Search for the cell housing the specified text and yield its [x, y] center coordinate. 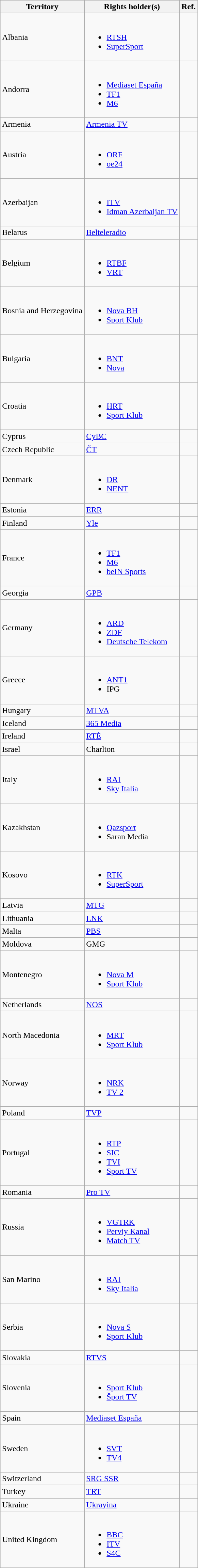
Andorra [42, 89]
Azerbaijan [42, 202]
CyBC [132, 436]
Sport KlubŠport TV [132, 1388]
Switzerland [42, 1479]
Belarus [42, 233]
TF1M6beIN Sports [132, 558]
North Macedonia [42, 1035]
Estonia [42, 510]
RTBFVRT [132, 263]
VGTRKPerviy KanalMatch TV [132, 1227]
ANT1IPG [132, 680]
RTVS [132, 1357]
Yle [132, 523]
Belteleradio [132, 233]
HRTSport Klub [132, 406]
SRG SSR [132, 1479]
RTSHSuperSport [132, 37]
BNTNova [132, 358]
Denmark [42, 480]
Moldova [42, 944]
Armenia [42, 124]
Latvia [42, 905]
ITVIdman Azerbaijan TV [132, 202]
Bulgaria [42, 358]
ARDZDFDeutsche Telekom [132, 628]
DRNENT [132, 480]
MTG [132, 905]
Spain [42, 1418]
Slovakia [42, 1357]
San Marino [42, 1279]
Malta [42, 931]
United Kingdom [42, 1540]
Mediaset EspañaTF1M6 [132, 89]
MTVA [132, 710]
Serbia [42, 1327]
Iceland [42, 723]
Portugal [42, 1153]
TVP [132, 1113]
MRTSport Klub [132, 1035]
BBCITVS4C [132, 1540]
365 Media [132, 723]
Nova SSport Klub [132, 1327]
RTÉ [132, 736]
LNK [132, 918]
Czech Republic [42, 449]
Charlton [132, 749]
Kazakhstan [42, 827]
Montenegro [42, 975]
ORFoe24 [132, 155]
Greece [42, 680]
RTPSICTVISport TV [132, 1153]
Lithuania [42, 918]
Ukrayina [132, 1505]
Turkey [42, 1492]
Italy [42, 779]
Pro TV [132, 1192]
Poland [42, 1113]
Rights holder(s) [132, 7]
Armenia TV [132, 124]
ERR [132, 510]
Kosovo [42, 875]
Netherlands [42, 1005]
RTKSuperSport [132, 875]
Belgium [42, 263]
Georgia [42, 593]
Austria [42, 155]
Cyprus [42, 436]
France [42, 558]
NRKTV 2 [132, 1083]
Ukraine [42, 1505]
Finland [42, 523]
NOS [132, 1005]
Ref. [188, 7]
Romania [42, 1192]
Germany [42, 628]
Nova MSport Klub [132, 975]
Sweden [42, 1448]
Hungary [42, 710]
Russia [42, 1227]
TRT [132, 1492]
Bosnia and Herzegovina [42, 311]
GPB [132, 593]
Croatia [42, 406]
Nova BHSport Klub [132, 311]
Israel [42, 749]
Territory [42, 7]
Norway [42, 1083]
QazsportSaran Media [132, 827]
Albania [42, 37]
Slovenia [42, 1388]
ČT [132, 449]
Ireland [42, 736]
PBS [132, 931]
SVTTV4 [132, 1448]
Mediaset España [132, 1418]
GMG [132, 944]
